Extract the (x, y) coordinate from the center of the cell holding the provided text.  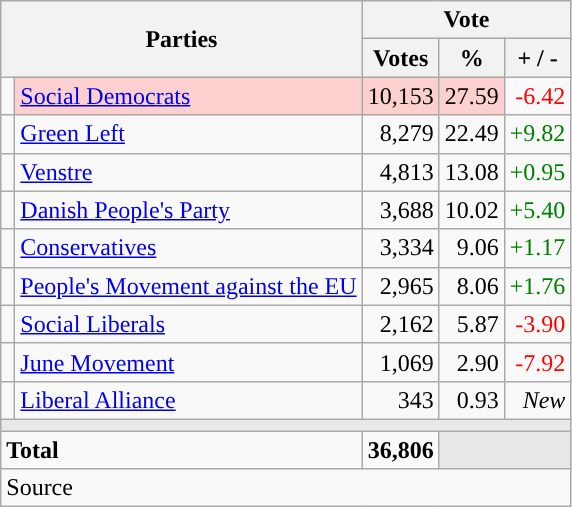
3,334 (400, 248)
10.02 (472, 210)
Venstre (188, 172)
3,688 (400, 210)
5.87 (472, 324)
+1.76 (538, 286)
Parties (182, 39)
1,069 (400, 362)
Social Liberals (188, 324)
-6.42 (538, 96)
27.59 (472, 96)
Total (182, 449)
13.08 (472, 172)
June Movement (188, 362)
Social Democrats (188, 96)
% (472, 58)
Votes (400, 58)
Green Left (188, 134)
343 (400, 400)
New (538, 400)
Danish People's Party (188, 210)
10,153 (400, 96)
8,279 (400, 134)
9.06 (472, 248)
-3.90 (538, 324)
2,162 (400, 324)
36,806 (400, 449)
0.93 (472, 400)
22.49 (472, 134)
Conservatives (188, 248)
Source (286, 488)
-7.92 (538, 362)
+5.40 (538, 210)
4,813 (400, 172)
People's Movement against the EU (188, 286)
+0.95 (538, 172)
8.06 (472, 286)
2,965 (400, 286)
Vote (466, 20)
+9.82 (538, 134)
+ / - (538, 58)
+1.17 (538, 248)
Liberal Alliance (188, 400)
2.90 (472, 362)
